Output the [x, y] coordinate of the center of the cell containing the given text.  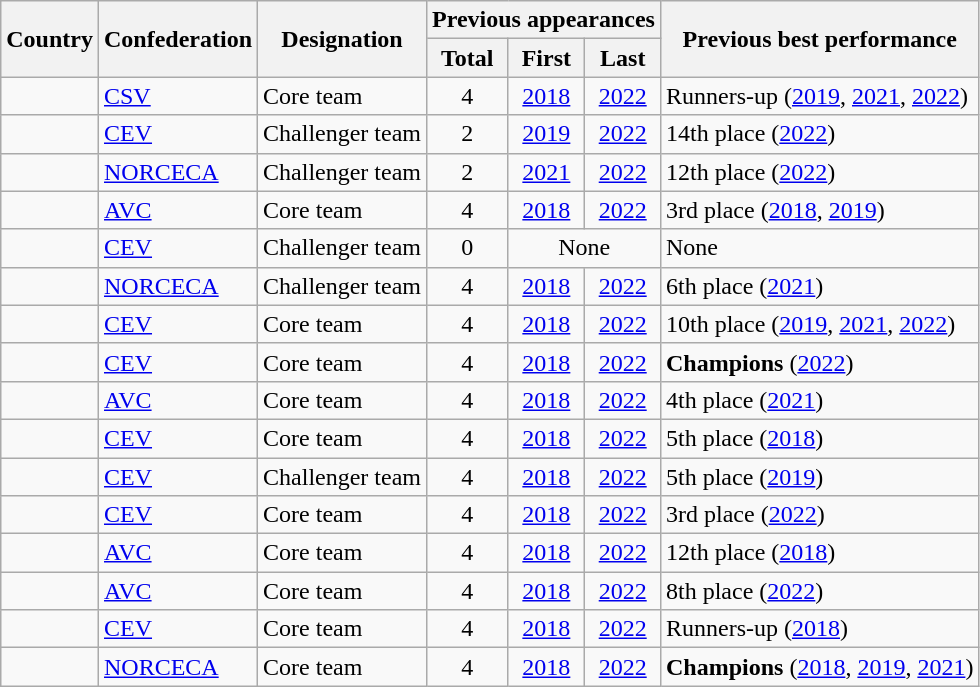
2019 [546, 134]
5th place (2019) [819, 477]
6th place (2021) [819, 286]
Runners-up (2018) [819, 629]
Champions (2022) [819, 362]
Runners-up (2019, 2021, 2022) [819, 96]
CSV [178, 96]
Last [623, 58]
Confederation [178, 39]
3rd place (2022) [819, 515]
Previous appearances [544, 20]
2021 [546, 172]
Total [468, 58]
0 [468, 248]
12th place (2022) [819, 172]
10th place (2019, 2021, 2022) [819, 324]
Previous best performance [819, 39]
4th place (2021) [819, 400]
12th place (2018) [819, 553]
Designation [342, 39]
First [546, 58]
5th place (2018) [819, 438]
Champions (2018, 2019, 2021) [819, 667]
3rd place (2018, 2019) [819, 210]
8th place (2022) [819, 591]
14th place (2022) [819, 134]
Country [50, 39]
